Extract the (x, y) coordinate from the center of the cell holding the provided text.  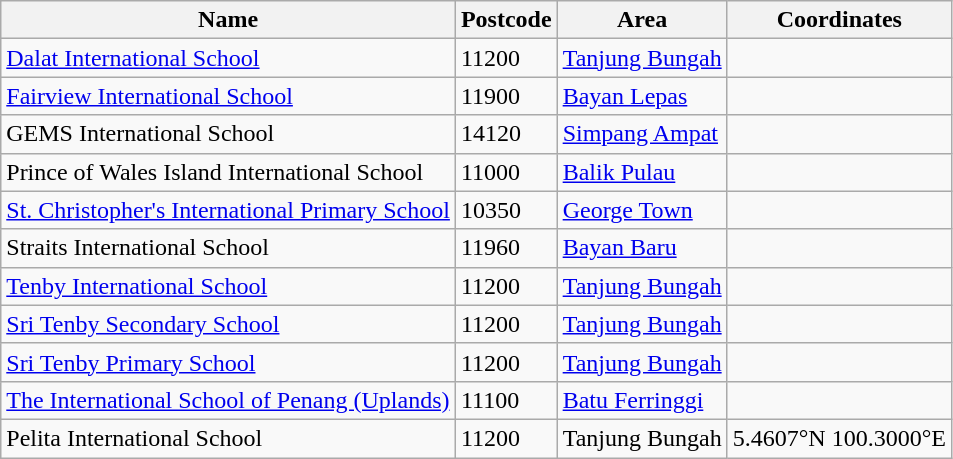
Dalat International School (228, 58)
Tenby International School (228, 286)
Fairview International School (228, 96)
George Town (642, 210)
11000 (506, 172)
Area (642, 20)
Straits International School (228, 248)
Balik Pulau (642, 172)
Bayan Baru (642, 248)
11900 (506, 96)
GEMS International School (228, 134)
Coordinates (839, 20)
11960 (506, 248)
Sri Tenby Secondary School (228, 324)
14120 (506, 134)
Batu Ferringgi (642, 400)
Prince of Wales Island International School (228, 172)
Postcode (506, 20)
10350 (506, 210)
11100 (506, 400)
5.4607°N 100.3000°E (839, 438)
St. Christopher's International Primary School (228, 210)
Sri Tenby Primary School (228, 362)
Pelita International School (228, 438)
Bayan Lepas (642, 96)
Name (228, 20)
The International School of Penang (Uplands) (228, 400)
Simpang Ampat (642, 134)
